Find where the given text appears and provide that cell's center as (X, Y) coordinate. 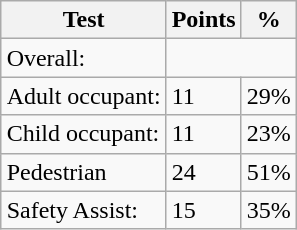
Adult occupant: (84, 96)
24 (204, 172)
Points (204, 20)
Overall: (84, 58)
23% (268, 134)
35% (268, 210)
Child occupant: (84, 134)
15 (204, 210)
29% (268, 96)
Pedestrian (84, 172)
Test (84, 20)
51% (268, 172)
Safety Assist: (84, 210)
% (268, 20)
